Pinpoint the cell where the given text exists, returning its (X, Y) midpoint coordinate. 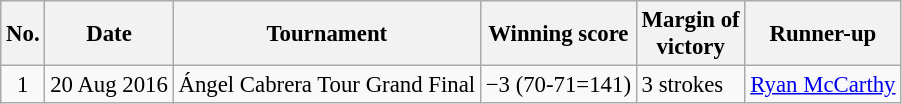
1 (23, 85)
Winning score (558, 34)
Ryan McCarthy (823, 85)
3 strokes (690, 85)
Tournament (326, 34)
Runner-up (823, 34)
No. (23, 34)
Date (109, 34)
20 Aug 2016 (109, 85)
Ángel Cabrera Tour Grand Final (326, 85)
−3 (70-71=141) (558, 85)
Margin ofvictory (690, 34)
